Output the [X, Y] coordinate of the center of the cell containing the given text.  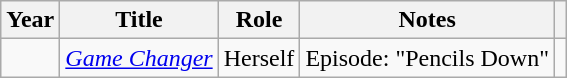
Episode: "Pencils Down" [428, 58]
Notes [428, 20]
Game Changer [139, 58]
Year [30, 20]
Herself [259, 58]
Role [259, 20]
Title [139, 20]
